Pinpoint the cell where the given text exists, returning its [X, Y] midpoint coordinate. 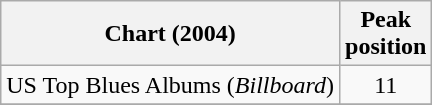
Chart (2004) [170, 34]
11 [386, 85]
US Top Blues Albums (Billboard) [170, 85]
Peakposition [386, 34]
